Capture the cell that displays the provided text and extract its (x, y) central coordinate. 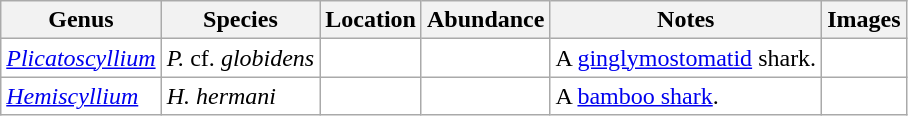
P. cf. globidens (240, 58)
Plicatoscyllium (81, 58)
A bamboo shark. (686, 96)
Abundance (485, 20)
A ginglymostomatid shark. (686, 58)
Images (864, 20)
Species (240, 20)
Notes (686, 20)
H. hermani (240, 96)
Genus (81, 20)
Location (371, 20)
Hemiscyllium (81, 96)
